Return (x, y) of the center of cell containing provided text 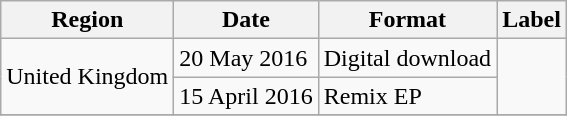
Date (246, 20)
Label (532, 20)
Format (407, 20)
Digital download (407, 58)
United Kingdom (88, 77)
15 April 2016 (246, 96)
Remix EP (407, 96)
20 May 2016 (246, 58)
Region (88, 20)
